Locate the cell with the specified text and output its (X, Y) center coordinate. 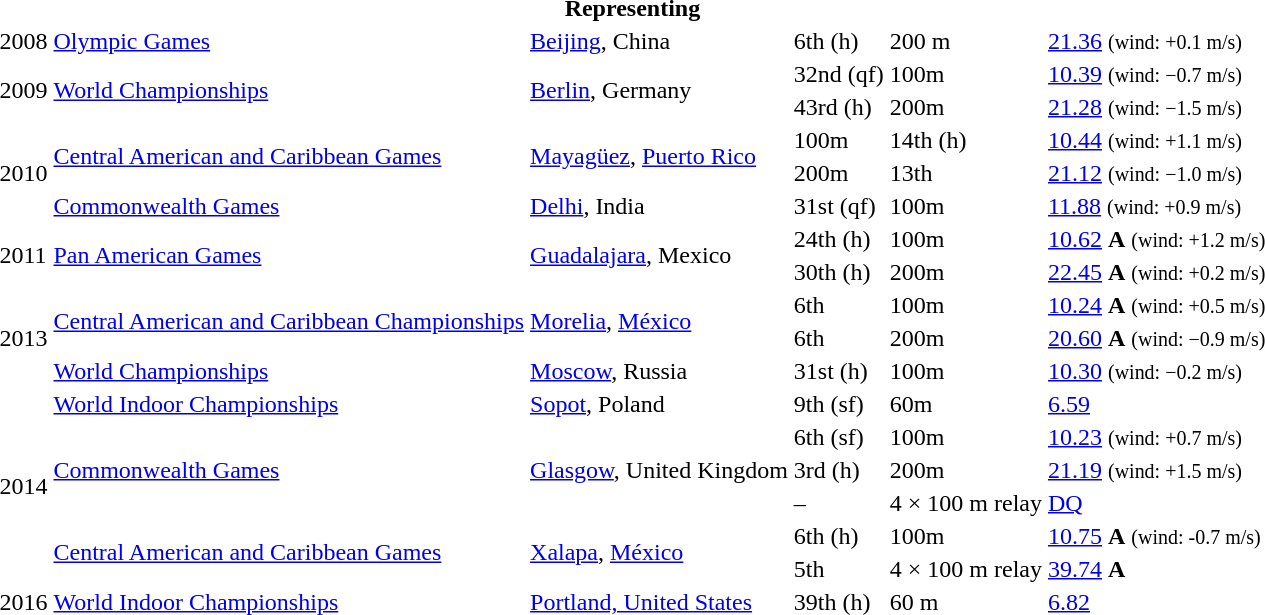
Morelia, México (660, 322)
30th (h) (838, 272)
13th (966, 173)
Berlin, Germany (660, 90)
Pan American Games (289, 256)
Beijing, China (660, 41)
Xalapa, México (660, 552)
Mayagüez, Puerto Rico (660, 156)
31st (qf) (838, 206)
14th (h) (966, 140)
Central American and Caribbean Championships (289, 322)
60m (966, 404)
43rd (h) (838, 107)
Guadalajara, Mexico (660, 256)
24th (h) (838, 239)
200 m (966, 41)
6th (sf) (838, 437)
5th (838, 569)
Sopot, Poland (660, 404)
Olympic Games (289, 41)
9th (sf) (838, 404)
World Indoor Championships (289, 404)
– (838, 503)
Glasgow, United Kingdom (660, 470)
Delhi, India (660, 206)
Moscow, Russia (660, 371)
32nd (qf) (838, 74)
3rd (h) (838, 470)
31st (h) (838, 371)
